Capture the cell that displays the provided text and extract its (X, Y) central coordinate. 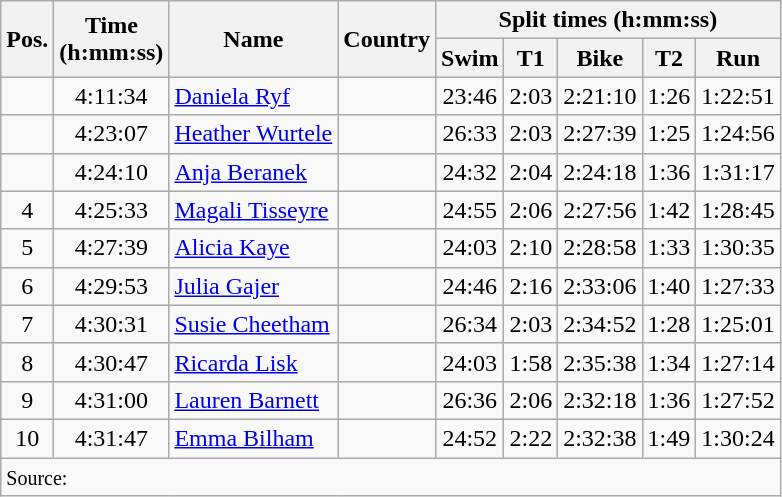
1:28:45 (738, 210)
4:11:34 (112, 96)
1:34 (669, 362)
1:49 (669, 438)
1:30:24 (738, 438)
Anja Beranek (254, 172)
Country (387, 39)
2:27:56 (600, 210)
4:31:00 (112, 400)
Swim (470, 58)
1:24:56 (738, 134)
1:27:33 (738, 286)
T2 (669, 58)
4:24:10 (112, 172)
5 (28, 248)
2:32:18 (600, 400)
1:27:14 (738, 362)
Ricarda Lisk (254, 362)
Name (254, 39)
1:40 (669, 286)
2:16 (531, 286)
1:31:17 (738, 172)
23:46 (470, 96)
24:32 (470, 172)
8 (28, 362)
Run (738, 58)
26:34 (470, 324)
Susie Cheetham (254, 324)
1:42 (669, 210)
2:22 (531, 438)
1:33 (669, 248)
1:25 (669, 134)
Source: (390, 477)
Alicia Kaye (254, 248)
26:36 (470, 400)
2:35:38 (600, 362)
7 (28, 324)
4:30:47 (112, 362)
4:25:33 (112, 210)
6 (28, 286)
2:24:18 (600, 172)
Emma Bilham (254, 438)
Time(h:mm:ss) (112, 39)
Pos. (28, 39)
Magali Tisseyre (254, 210)
4:31:47 (112, 438)
Daniela Ryf (254, 96)
24:46 (470, 286)
2:33:06 (600, 286)
1:25:01 (738, 324)
24:52 (470, 438)
2:27:39 (600, 134)
2:32:38 (600, 438)
Bike (600, 58)
4 (28, 210)
Julia Gajer (254, 286)
4:27:39 (112, 248)
9 (28, 400)
4:23:07 (112, 134)
1:22:51 (738, 96)
4:30:31 (112, 324)
T1 (531, 58)
26:33 (470, 134)
Lauren Barnett (254, 400)
2:10 (531, 248)
1:58 (531, 362)
2:34:52 (600, 324)
1:28 (669, 324)
2:28:58 (600, 248)
1:27:52 (738, 400)
10 (28, 438)
2:04 (531, 172)
Split times (h:mm:ss) (608, 20)
1:30:35 (738, 248)
Heather Wurtele (254, 134)
4:29:53 (112, 286)
1:26 (669, 96)
24:55 (470, 210)
2:21:10 (600, 96)
